Capture the cell that displays the provided text and extract its (x, y) central coordinate. 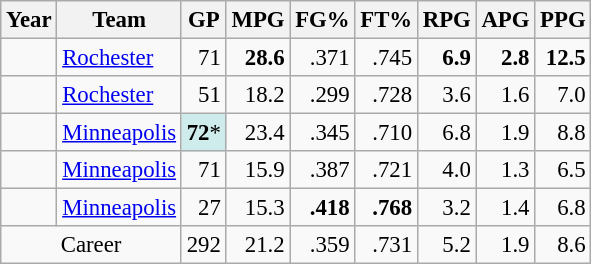
.731 (386, 245)
.299 (322, 95)
15.9 (258, 170)
FT% (386, 20)
MPG (258, 20)
8.6 (563, 245)
12.5 (563, 58)
72* (204, 133)
.371 (322, 58)
27 (204, 208)
PPG (563, 20)
4.0 (446, 170)
7.0 (563, 95)
3.2 (446, 208)
21.2 (258, 245)
28.6 (258, 58)
.418 (322, 208)
GP (204, 20)
.387 (322, 170)
1.3 (506, 170)
51 (204, 95)
.728 (386, 95)
RPG (446, 20)
2.8 (506, 58)
292 (204, 245)
Career (92, 245)
FG% (322, 20)
1.6 (506, 95)
Year (29, 20)
Team (119, 20)
3.6 (446, 95)
1.4 (506, 208)
APG (506, 20)
.721 (386, 170)
6.9 (446, 58)
.710 (386, 133)
18.2 (258, 95)
23.4 (258, 133)
.345 (322, 133)
.359 (322, 245)
8.8 (563, 133)
.745 (386, 58)
15.3 (258, 208)
.768 (386, 208)
5.2 (446, 245)
6.5 (563, 170)
